Capture the cell that displays the provided text and extract its [x, y] central coordinate. 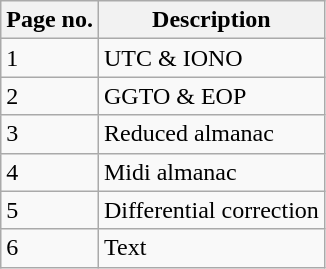
Midi almanac [211, 172]
2 [50, 96]
6 [50, 248]
Text [211, 248]
Differential correction [211, 210]
GGTO & EOP [211, 96]
1 [50, 58]
Reduced almanac [211, 134]
5 [50, 210]
4 [50, 172]
UTC & IONO [211, 58]
3 [50, 134]
Page no. [50, 20]
Description [211, 20]
